Provide the (X, Y) coordinate of the cell's center where the given text is located.  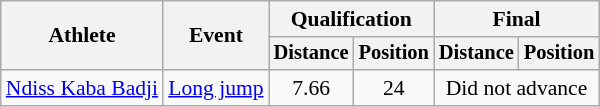
Qualification (352, 19)
24 (394, 88)
Athlete (82, 36)
Did not advance (516, 88)
Final (516, 19)
Ndiss Kaba Badji (82, 88)
7.66 (312, 88)
Long jump (216, 88)
Event (216, 36)
